Locate the cell with the specified text and output its [X, Y] center coordinate. 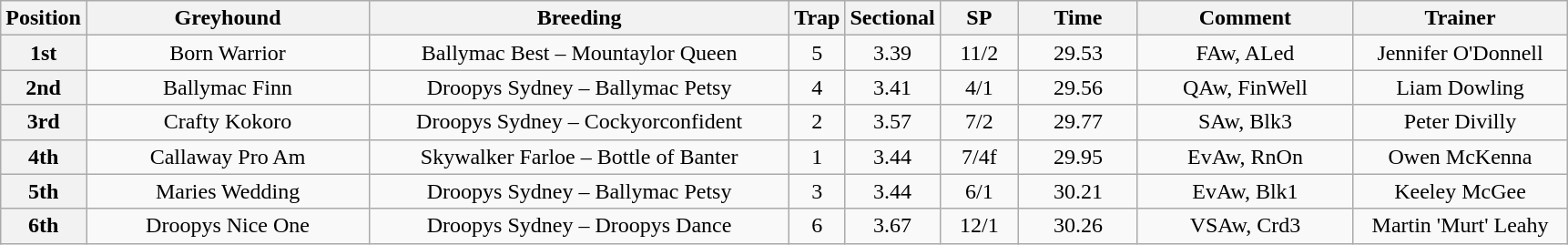
4 [818, 87]
FAw, ALed [1245, 53]
SAw, Blk3 [1245, 122]
Keeley McGee [1460, 191]
Peter Divilly [1460, 122]
Droopys Sydney – Droopys Dance [579, 226]
3.39 [892, 53]
Sectional [892, 18]
Droopys Sydney – Cockyorconfident [579, 122]
Owen McKenna [1460, 157]
Liam Dowling [1460, 87]
11/2 [979, 53]
Crafty Kokoro [228, 122]
SP [979, 18]
5th [44, 191]
6th [44, 226]
Greyhound [228, 18]
Born Warrior [228, 53]
Trap [818, 18]
QAw, FinWell [1245, 87]
Droopys Nice One [228, 226]
Martin 'Murt' Leahy [1460, 226]
29.53 [1078, 53]
7/4f [979, 157]
Maries Wedding [228, 191]
Callaway Pro Am [228, 157]
30.21 [1078, 191]
Comment [1245, 18]
Ballymac Finn [228, 87]
2nd [44, 87]
1st [44, 53]
1 [818, 157]
Position [44, 18]
Breeding [579, 18]
29.77 [1078, 122]
29.56 [1078, 87]
EvAw, RnOn [1245, 157]
30.26 [1078, 226]
4/1 [979, 87]
Jennifer O'Donnell [1460, 53]
5 [818, 53]
29.95 [1078, 157]
3 [818, 191]
3.57 [892, 122]
2 [818, 122]
Trainer [1460, 18]
6 [818, 226]
EvAw, Blk1 [1245, 191]
6/1 [979, 191]
Skywalker Farloe – Bottle of Banter [579, 157]
Ballymac Best – Mountaylor Queen [579, 53]
VSAw, Crd3 [1245, 226]
4th [44, 157]
12/1 [979, 226]
7/2 [979, 122]
3.41 [892, 87]
3rd [44, 122]
Time [1078, 18]
3.67 [892, 226]
